Locate the cell with the specified text and output its [x, y] center coordinate. 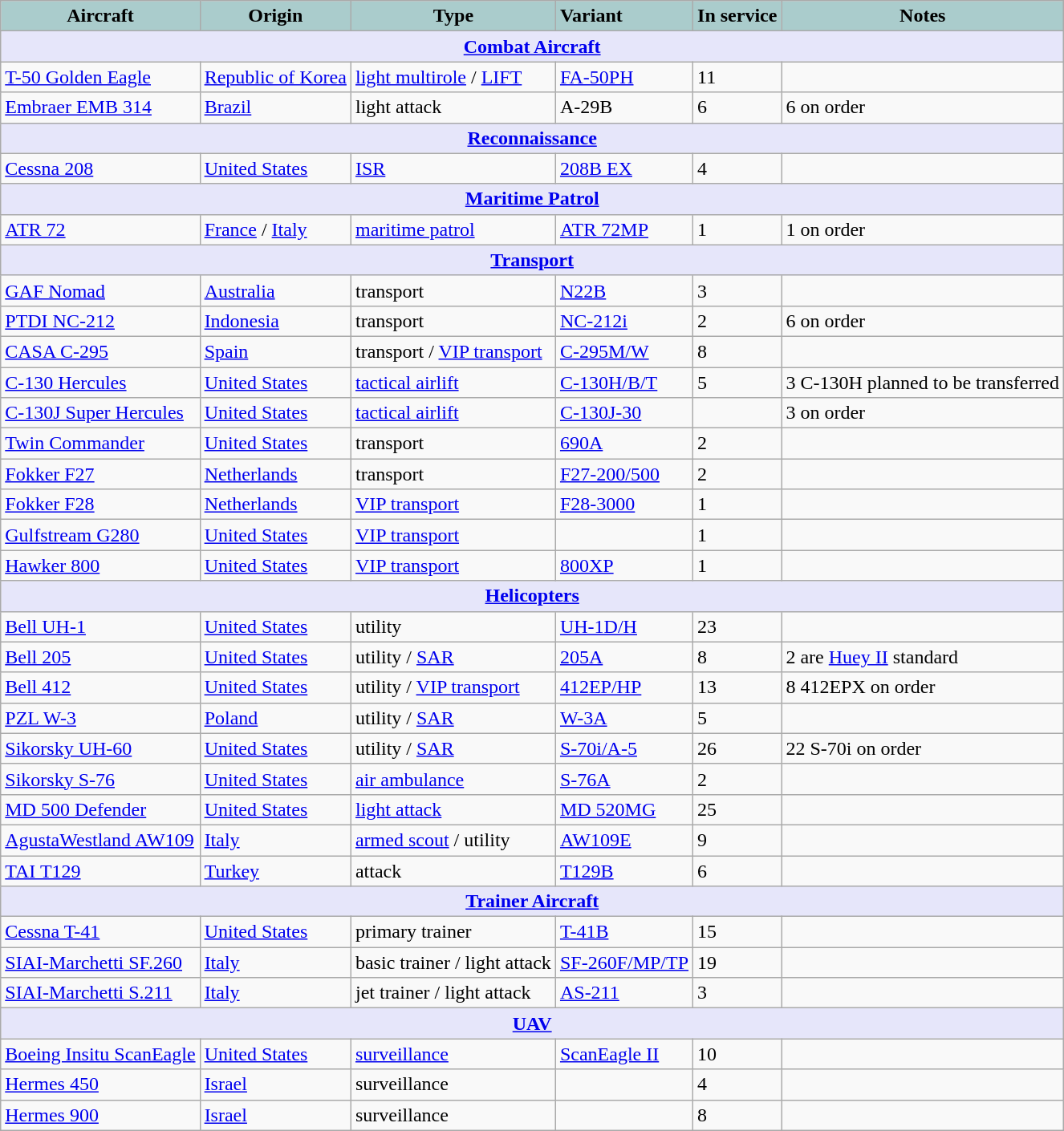
Boeing Insitu ScanEagle [100, 1054]
2 are Huey II standard [923, 657]
C-130J-30 [624, 413]
T-41B [624, 932]
Notes [923, 16]
NC-212i [624, 321]
208B EX [624, 168]
Indonesia [275, 321]
CASA C-295 [100, 351]
205A [624, 657]
9 [737, 840]
3 on order [923, 413]
ISR [453, 168]
Fokker F27 [100, 474]
SIAI-Marchetti SF.260 [100, 963]
15 [737, 932]
primary trainer [453, 932]
Hermes 450 [100, 1084]
1 on order [923, 229]
PTDI NC-212 [100, 321]
W-3A [624, 718]
Cessna 208 [100, 168]
C-130 Hercules [100, 383]
26 [737, 748]
S-76A [624, 779]
C-295M/W [624, 351]
Poland [275, 718]
3 C-130H planned to be transferred [923, 383]
Hermes 900 [100, 1115]
Republic of Korea [275, 77]
UH-1D/H [624, 626]
Fokker F28 [100, 505]
25 [737, 809]
Australia [275, 290]
utility / VIP transport [453, 687]
ATR 72 [100, 229]
Origin [275, 16]
8 412EPX on order [923, 687]
C-130H/B/T [624, 383]
F28-3000 [624, 505]
TAI T129 [100, 870]
basic trainer / light attack [453, 963]
T-50 Golden Eagle [100, 77]
Maritime Patrol [533, 199]
maritime patrol [453, 229]
SIAI-Marchetti S.211 [100, 993]
Combat Aircraft [533, 47]
AgustaWestland AW109 [100, 840]
GAF Nomad [100, 290]
AS-211 [624, 993]
Cessna T-41 [100, 932]
Turkey [275, 870]
Aircraft [100, 16]
C-130J Super Hercules [100, 413]
Bell 205 [100, 657]
FA-50PH [624, 77]
jet trainer / light attack [453, 993]
F27-200/500 [624, 474]
Bell 412 [100, 687]
S-70i/A-5 [624, 748]
23 [737, 626]
N22B [624, 290]
19 [737, 963]
Trainer Aircraft [533, 902]
AW109E [624, 840]
Gulfstream G280 [100, 535]
ScanEagle II [624, 1054]
Spain [275, 351]
Sikorsky UH-60 [100, 748]
Reconnaissance [533, 138]
Bell UH-1 [100, 626]
armed scout / utility [453, 840]
Hawker 800 [100, 565]
SF-260F/MP/TP [624, 963]
690A [624, 444]
11 [737, 77]
Helicopters [533, 596]
MD 520MG [624, 809]
Brazil [275, 107]
13 [737, 687]
T129B [624, 870]
800XP [624, 565]
MD 500 Defender [100, 809]
ATR 72MP [624, 229]
light multirole / LIFT [453, 77]
Transport [533, 260]
Embraer EMB 314 [100, 107]
transport / VIP transport [453, 351]
22 S-70i on order [923, 748]
air ambulance [453, 779]
Twin Commander [100, 444]
Type [453, 16]
Sikorsky S-76 [100, 779]
PZL W-3 [100, 718]
A-29B [624, 107]
utility [453, 626]
In service [737, 16]
attack [453, 870]
412EP/HP [624, 687]
Variant [624, 16]
France / Italy [275, 229]
UAV [533, 1024]
10 [737, 1054]
